Search for the cell housing the specified text and yield its [x, y] center coordinate. 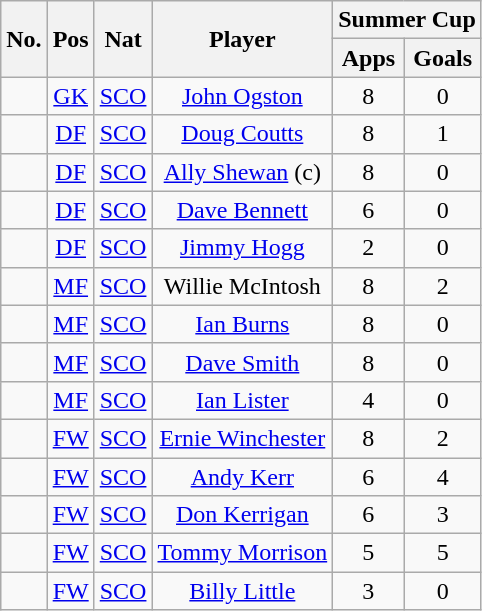
Player [242, 39]
Willie McIntosh [242, 286]
Apps [368, 58]
Ernie Winchester [242, 438]
Nat [123, 39]
Dave Smith [242, 362]
Jimmy Hogg [242, 248]
Ian Lister [242, 400]
1 [442, 134]
Billy Little [242, 591]
Dave Bennett [242, 210]
Andy Kerr [242, 477]
Summer Cup [408, 20]
Ally Shewan (c) [242, 172]
No. [24, 39]
Doug Coutts [242, 134]
John Ogston [242, 96]
Don Kerrigan [242, 515]
Pos [70, 39]
Goals [442, 58]
GK [70, 96]
Tommy Morrison [242, 553]
Ian Burns [242, 324]
